Search for the cell housing the specified text and yield its (x, y) center coordinate. 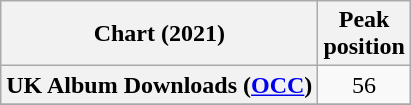
UK Album Downloads (OCC) (160, 85)
Peak position (364, 34)
Chart (2021) (160, 34)
56 (364, 85)
